Output the (X, Y) coordinate of the center of the cell containing the given text.  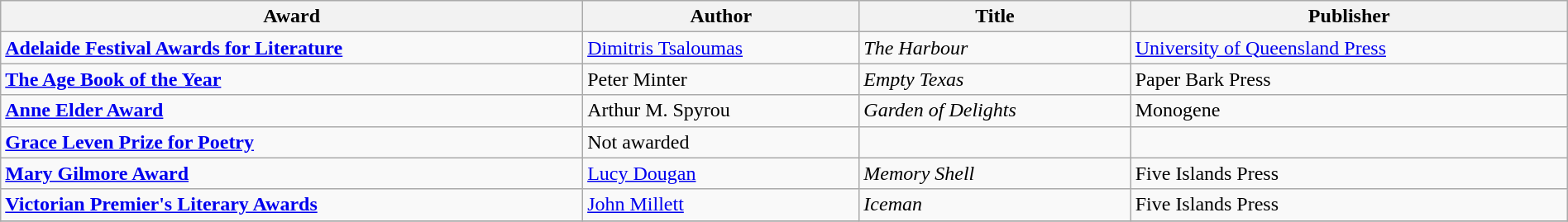
Author (721, 17)
Paper Bark Press (1349, 79)
Dimitris Tsaloumas (721, 48)
Lucy Dougan (721, 173)
Not awarded (721, 142)
Peter Minter (721, 79)
Garden of Delights (995, 111)
Adelaide Festival Awards for Literature (292, 48)
Title (995, 17)
The Age Book of the Year (292, 79)
Mary Gilmore Award (292, 173)
Memory Shell (995, 173)
The Harbour (995, 48)
Grace Leven Prize for Poetry (292, 142)
Monogene (1349, 111)
University of Queensland Press (1349, 48)
Anne Elder Award (292, 111)
Victorian Premier's Literary Awards (292, 205)
Iceman (995, 205)
Award (292, 17)
Empty Texas (995, 79)
Publisher (1349, 17)
Arthur M. Spyrou (721, 111)
John Millett (721, 205)
